Extract the (X, Y) coordinate from the center of the cell holding the provided text.  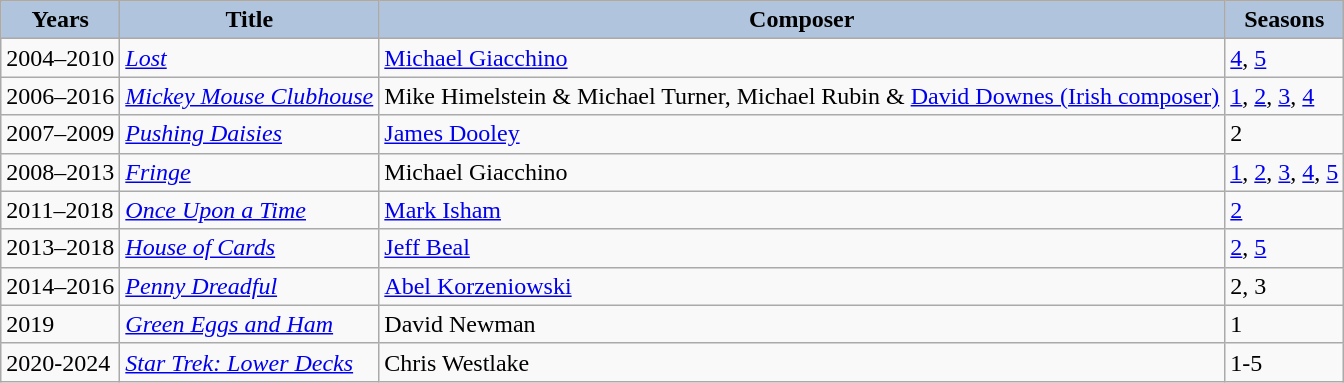
Title (250, 20)
2014–2016 (60, 286)
2013–2018 (60, 248)
Chris Westlake (802, 362)
2, 3 (1284, 286)
Mickey Mouse Clubhouse (250, 96)
Jeff Beal (802, 248)
1, 2, 3, 4, 5 (1284, 172)
David Newman (802, 324)
Lost (250, 58)
Green Eggs and Ham (250, 324)
2011–2018 (60, 210)
2007–2009 (60, 134)
2019 (60, 324)
House of Cards (250, 248)
James Dooley (802, 134)
2020-2024 (60, 362)
1 (1284, 324)
Penny Dreadful (250, 286)
Seasons (1284, 20)
Years (60, 20)
2004–2010 (60, 58)
Fringe (250, 172)
2, 5 (1284, 248)
Mike Himelstein & Michael Turner, Michael Rubin & David Downes (Irish composer) (802, 96)
Composer (802, 20)
4, 5 (1284, 58)
2008–2013 (60, 172)
Abel Korzeniowski (802, 286)
1, 2, 3, 4 (1284, 96)
2006–2016 (60, 96)
Pushing Daisies (250, 134)
Star Trek: Lower Decks (250, 362)
Once Upon a Time (250, 210)
Mark Isham (802, 210)
1-5 (1284, 362)
